Identify which cell holds the provided text, then report its [x, y] central coordinate. 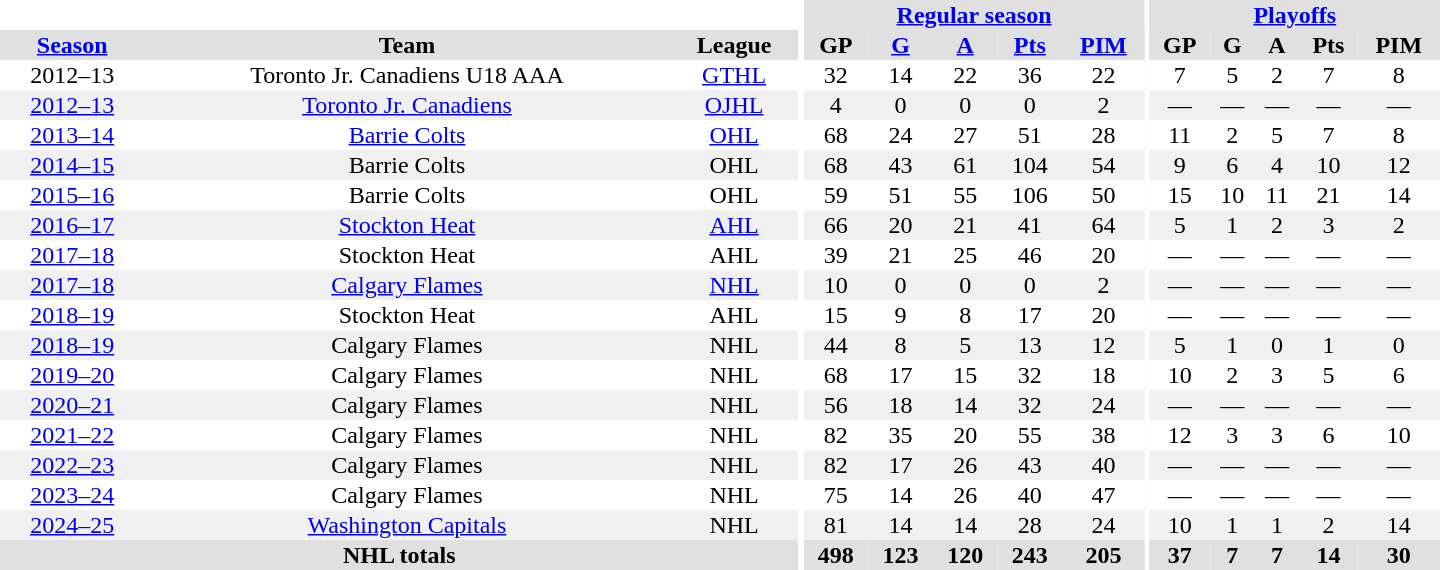
2024–25 [72, 525]
Season [72, 45]
Washington Capitals [406, 525]
123 [900, 555]
2023–24 [72, 495]
2013–14 [72, 135]
41 [1030, 225]
44 [836, 345]
NHL totals [399, 555]
36 [1030, 75]
GTHL [734, 75]
243 [1030, 555]
35 [900, 435]
61 [966, 165]
25 [966, 255]
Toronto Jr. Canadiens [406, 105]
46 [1030, 255]
2019–20 [72, 375]
54 [1103, 165]
OJHL [734, 105]
56 [836, 405]
104 [1030, 165]
2021–22 [72, 435]
205 [1103, 555]
Regular season [974, 15]
81 [836, 525]
27 [966, 135]
Toronto Jr. Canadiens U18 AAA [406, 75]
120 [966, 555]
498 [836, 555]
39 [836, 255]
47 [1103, 495]
66 [836, 225]
106 [1030, 195]
2016–17 [72, 225]
59 [836, 195]
2014–15 [72, 165]
League [734, 45]
2020–21 [72, 405]
50 [1103, 195]
75 [836, 495]
Team [406, 45]
38 [1103, 435]
2015–16 [72, 195]
64 [1103, 225]
Playoffs [1295, 15]
13 [1030, 345]
37 [1180, 555]
2022–23 [72, 465]
30 [1398, 555]
